Return (x, y) of the center of cell containing provided text 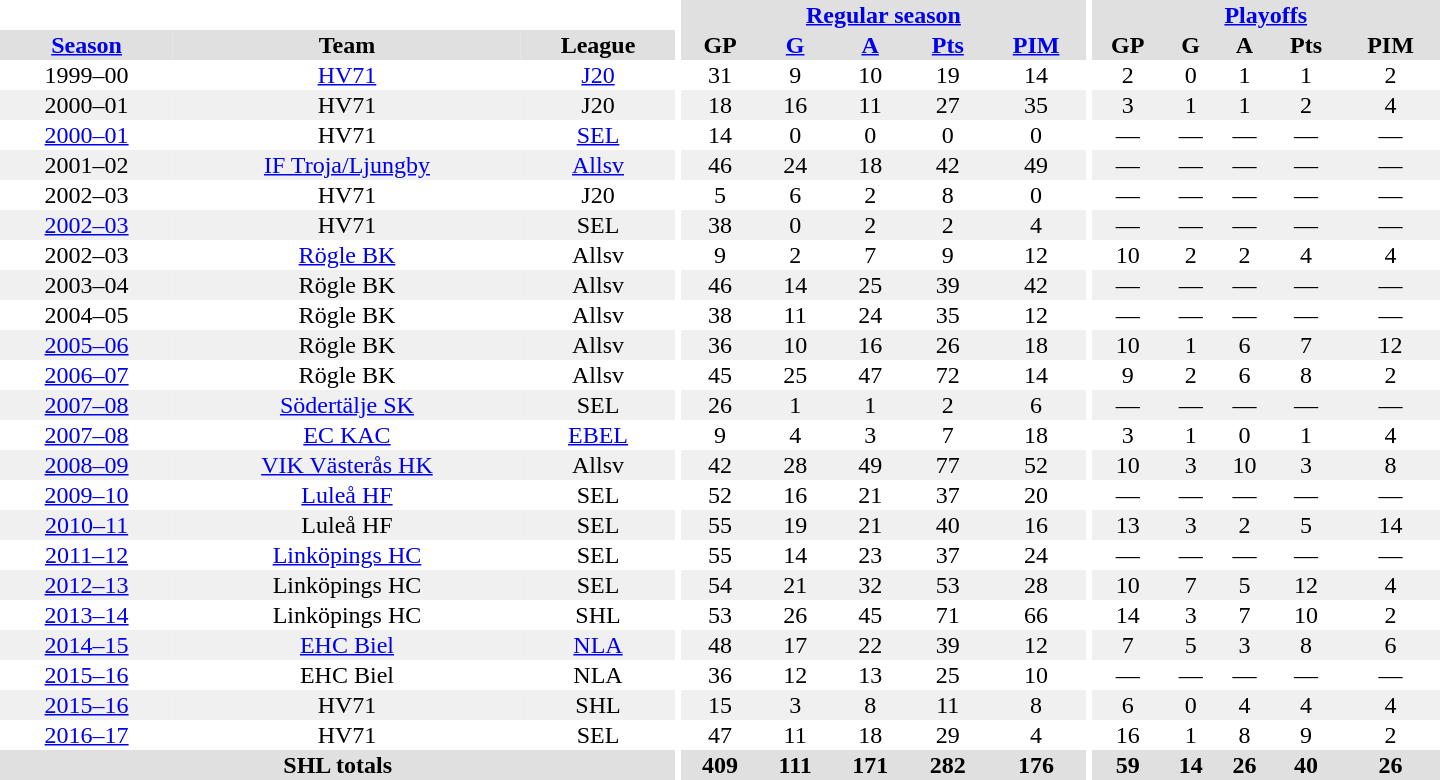
Regular season (883, 15)
29 (948, 735)
20 (1036, 495)
15 (720, 705)
71 (948, 615)
59 (1127, 765)
171 (870, 765)
2004–05 (86, 315)
17 (795, 645)
2016–17 (86, 735)
77 (948, 465)
111 (795, 765)
282 (948, 765)
2009–10 (86, 495)
54 (720, 585)
22 (870, 645)
1999–00 (86, 75)
League (598, 45)
2001–02 (86, 165)
EBEL (598, 435)
VIK Västerås HK (346, 465)
32 (870, 585)
Team (346, 45)
2012–13 (86, 585)
409 (720, 765)
66 (1036, 615)
IF Troja/Ljungby (346, 165)
23 (870, 555)
2013–14 (86, 615)
SHL totals (338, 765)
31 (720, 75)
48 (720, 645)
Södertälje SK (346, 405)
2014–15 (86, 645)
Playoffs (1266, 15)
2006–07 (86, 375)
EC KAC (346, 435)
2005–06 (86, 345)
176 (1036, 765)
72 (948, 375)
2011–12 (86, 555)
2010–11 (86, 525)
2008–09 (86, 465)
27 (948, 105)
Season (86, 45)
2003–04 (86, 285)
